Detect which cell encompasses the target text, then output its (X, Y) center coordinate. 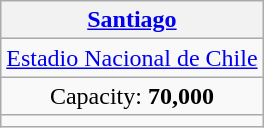
Estadio Nacional de Chile (132, 58)
Santiago (132, 20)
Capacity: 70,000 (132, 96)
